Provide the (X, Y) coordinate of the cell's center where the given text is located.  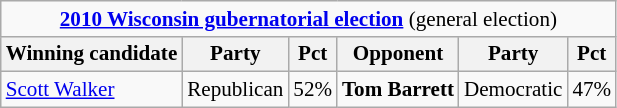
Republican (235, 90)
Scott Walker (92, 90)
47% (592, 90)
Winning candidate (92, 54)
2010 Wisconsin gubernatorial election (general election) (308, 18)
Opponent (398, 54)
Tom Barrett (398, 90)
52% (312, 90)
Democratic (513, 90)
